Detect which cell encompasses the target text, then output its [x, y] center coordinate. 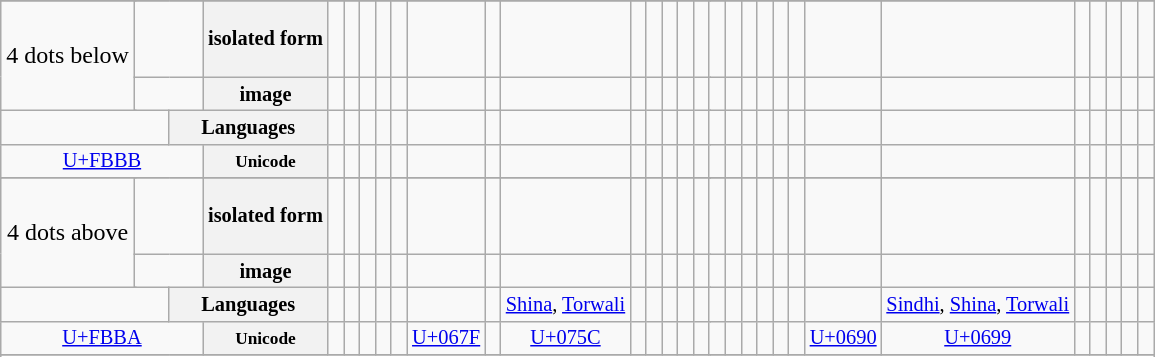
U+FBBA [102, 338]
Sindhi, Shina, Torwali [978, 305]
U+0699 [978, 338]
U+067F [446, 338]
Shina, Torwali [566, 305]
4 dots above [68, 233]
U+FBBB [102, 161]
4 dots below [68, 56]
U+0690 [844, 338]
U+075C [566, 338]
